Return the (X, Y) coordinate for the center point of the cell that contains the specified text.  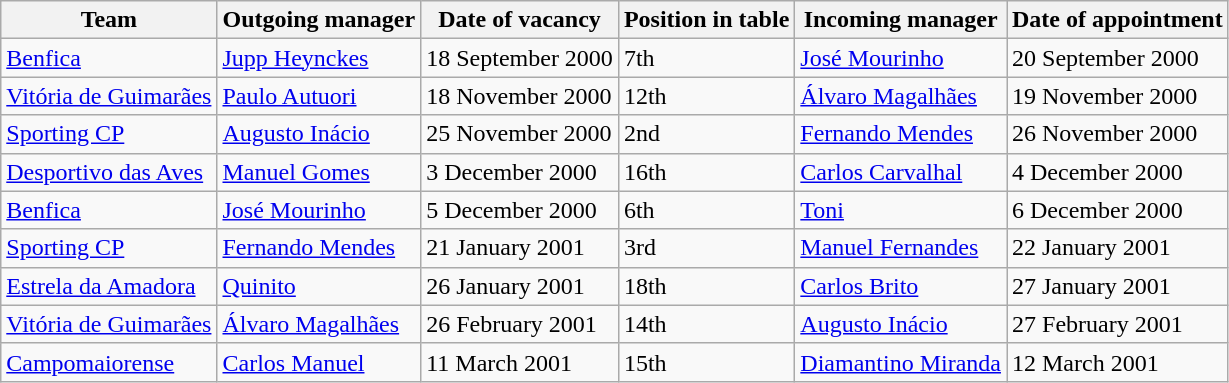
27 February 2001 (1117, 324)
3rd (706, 248)
12th (706, 96)
14th (706, 324)
18 September 2000 (520, 58)
Incoming manager (901, 20)
Carlos Carvalhal (901, 172)
Manuel Fernandes (901, 248)
Position in table (706, 20)
11 March 2001 (520, 362)
Date of appointment (1117, 20)
7th (706, 58)
16th (706, 172)
3 December 2000 (520, 172)
25 November 2000 (520, 134)
27 January 2001 (1117, 286)
4 December 2000 (1117, 172)
Campomaiorense (109, 362)
22 January 2001 (1117, 248)
Paulo Autuori (319, 96)
Manuel Gomes (319, 172)
26 January 2001 (520, 286)
5 December 2000 (520, 210)
18th (706, 286)
Diamantino Miranda (901, 362)
18 November 2000 (520, 96)
6th (706, 210)
Estrela da Amadora (109, 286)
Jupp Heynckes (319, 58)
12 March 2001 (1117, 362)
Carlos Manuel (319, 362)
6 December 2000 (1117, 210)
26 November 2000 (1117, 134)
19 November 2000 (1117, 96)
Date of vacancy (520, 20)
Toni (901, 210)
15th (706, 362)
26 February 2001 (520, 324)
2nd (706, 134)
Quinito (319, 286)
21 January 2001 (520, 248)
20 September 2000 (1117, 58)
Team (109, 20)
Outgoing manager (319, 20)
Carlos Brito (901, 286)
Desportivo das Aves (109, 172)
